Locate the cell with the specified text and output its [x, y] center coordinate. 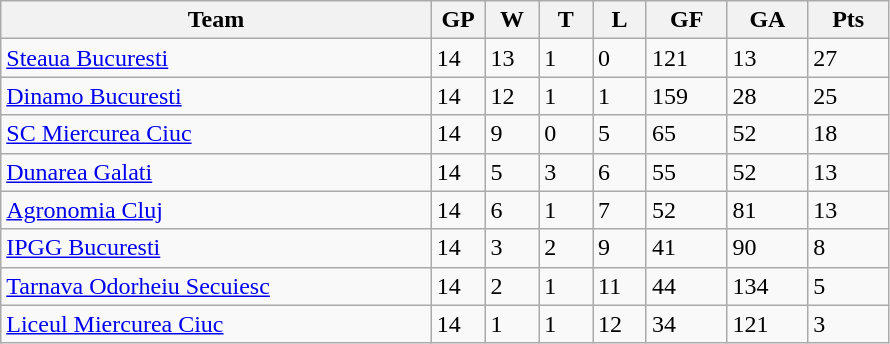
SC Miercurea Ciuc [216, 134]
Liceul Miercurea Ciuc [216, 324]
Team [216, 20]
34 [686, 324]
90 [768, 248]
Dinamo Bucuresti [216, 96]
18 [848, 134]
IPGG Bucuresti [216, 248]
44 [686, 286]
7 [620, 210]
T [566, 20]
GA [768, 20]
Agronomia Cluj [216, 210]
41 [686, 248]
8 [848, 248]
65 [686, 134]
GF [686, 20]
134 [768, 286]
28 [768, 96]
Pts [848, 20]
Dunarea Galati [216, 172]
Steaua Bucuresti [216, 58]
159 [686, 96]
55 [686, 172]
GP [458, 20]
Tarnava Odorheiu Secuiesc [216, 286]
27 [848, 58]
11 [620, 286]
W [512, 20]
25 [848, 96]
81 [768, 210]
L [620, 20]
